Detect which cell encompasses the target text, then output its (x, y) center coordinate. 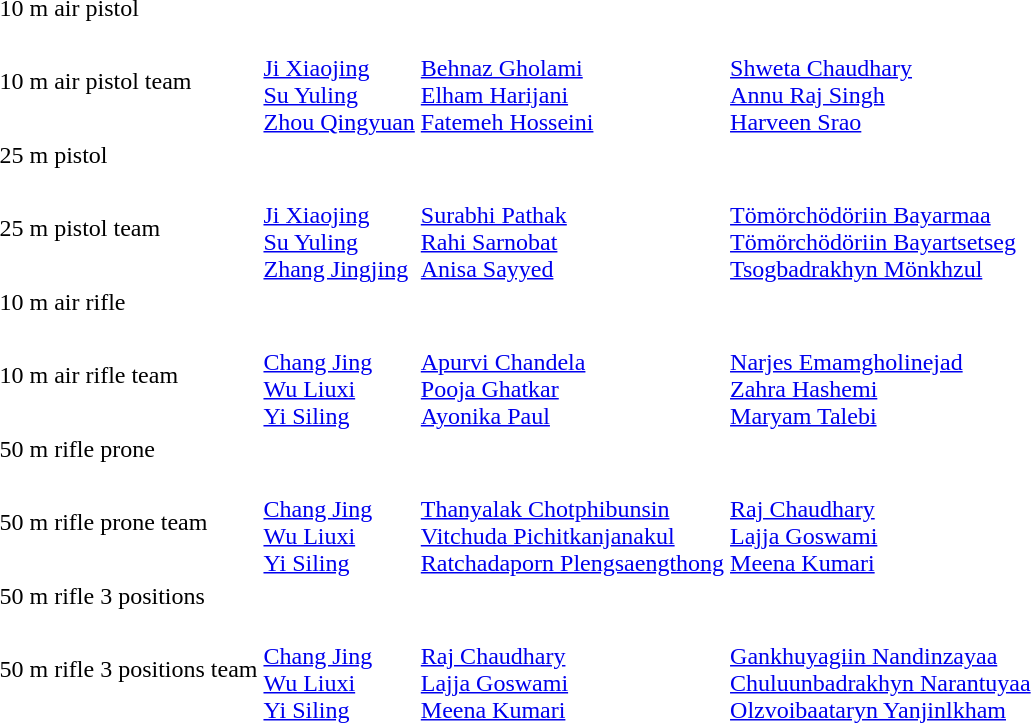
Apurvi ChandelaPooja GhatkarAyonika Paul (572, 376)
Ji XiaojingSu YulingZhou Qingyuan (339, 82)
Thanyalak ChotphibunsinVitchuda PichitkanjanakulRatchadaporn Plengsaengthong (572, 522)
Ji XiaojingSu YulingZhang Jingjing (339, 228)
Surabhi PathakRahi SarnobatAnisa Sayyed (572, 228)
Behnaz GholamiElham HarijaniFatemeh Hosseini (572, 82)
